Determine the (X, Y) coordinate at the center of the cell enclosing the given text.  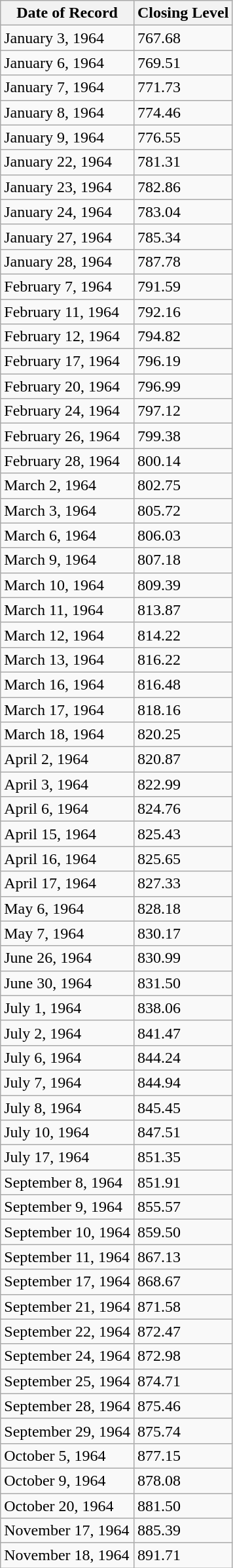
796.99 (183, 386)
September 29, 1964 (67, 1431)
872.98 (183, 1356)
Closing Level (183, 13)
March 11, 1964 (67, 610)
769.51 (183, 63)
January 7, 1964 (67, 88)
March 13, 1964 (67, 659)
March 2, 1964 (67, 486)
797.12 (183, 411)
813.87 (183, 610)
787.78 (183, 261)
February 12, 1964 (67, 337)
January 3, 1964 (67, 38)
802.75 (183, 486)
847.51 (183, 1133)
874.71 (183, 1381)
September 9, 1964 (67, 1207)
825.65 (183, 859)
June 30, 1964 (67, 983)
February 11, 1964 (67, 312)
841.47 (183, 1033)
785.34 (183, 237)
September 10, 1964 (67, 1232)
January 6, 1964 (67, 63)
871.58 (183, 1307)
February 26, 1964 (67, 436)
January 9, 1964 (67, 137)
782.86 (183, 187)
February 7, 1964 (67, 286)
816.48 (183, 684)
September 24, 1964 (67, 1356)
806.03 (183, 535)
838.06 (183, 1008)
May 7, 1964 (67, 933)
885.39 (183, 1531)
July 8, 1964 (67, 1108)
791.59 (183, 286)
774.46 (183, 112)
844.24 (183, 1058)
867.13 (183, 1257)
January 24, 1964 (67, 212)
781.31 (183, 162)
March 12, 1964 (67, 635)
January 27, 1964 (67, 237)
February 24, 1964 (67, 411)
April 16, 1964 (67, 859)
872.47 (183, 1331)
799.38 (183, 436)
April 6, 1964 (67, 809)
859.50 (183, 1232)
January 23, 1964 (67, 187)
845.45 (183, 1108)
809.39 (183, 585)
September 17, 1964 (67, 1282)
October 20, 1964 (67, 1505)
824.76 (183, 809)
820.25 (183, 735)
878.08 (183, 1480)
767.68 (183, 38)
830.17 (183, 933)
792.16 (183, 312)
776.55 (183, 137)
February 28, 1964 (67, 461)
822.99 (183, 784)
February 17, 1964 (67, 361)
875.74 (183, 1431)
July 10, 1964 (67, 1133)
September 11, 1964 (67, 1257)
814.22 (183, 635)
January 28, 1964 (67, 261)
March 18, 1964 (67, 735)
June 26, 1964 (67, 958)
831.50 (183, 983)
November 17, 1964 (67, 1531)
March 9, 1964 (67, 560)
September 28, 1964 (67, 1406)
July 7, 1964 (67, 1082)
May 6, 1964 (67, 909)
Date of Record (67, 13)
825.43 (183, 834)
875.46 (183, 1406)
783.04 (183, 212)
September 22, 1964 (67, 1331)
820.87 (183, 759)
March 17, 1964 (67, 709)
April 17, 1964 (67, 884)
July 6, 1964 (67, 1058)
March 16, 1964 (67, 684)
827.33 (183, 884)
881.50 (183, 1505)
800.14 (183, 461)
891.71 (183, 1556)
794.82 (183, 337)
April 15, 1964 (67, 834)
805.72 (183, 510)
855.57 (183, 1207)
771.73 (183, 88)
April 2, 1964 (67, 759)
July 2, 1964 (67, 1033)
818.16 (183, 709)
807.18 (183, 560)
844.94 (183, 1082)
November 18, 1964 (67, 1556)
March 3, 1964 (67, 510)
September 21, 1964 (67, 1307)
851.35 (183, 1158)
828.18 (183, 909)
January 22, 1964 (67, 162)
January 8, 1964 (67, 112)
868.67 (183, 1282)
851.91 (183, 1182)
March 10, 1964 (67, 585)
July 1, 1964 (67, 1008)
816.22 (183, 659)
830.99 (183, 958)
April 3, 1964 (67, 784)
877.15 (183, 1456)
796.19 (183, 361)
September 25, 1964 (67, 1381)
July 17, 1964 (67, 1158)
March 6, 1964 (67, 535)
February 20, 1964 (67, 386)
October 9, 1964 (67, 1480)
September 8, 1964 (67, 1182)
October 5, 1964 (67, 1456)
